Return the (X, Y) coordinate for the center point of the cell that contains the specified text.  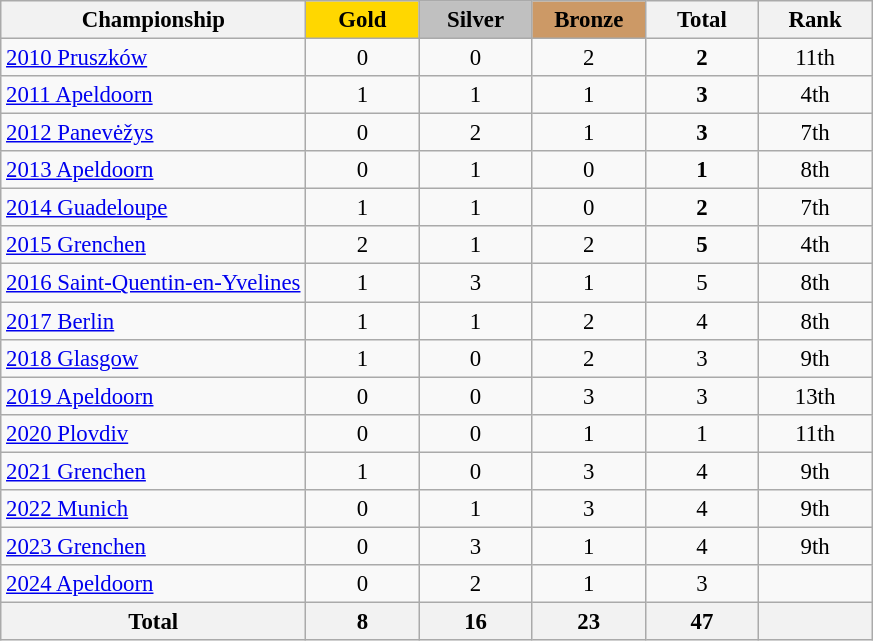
2017 Berlin (154, 321)
Silver (476, 20)
2018 Glasgow (154, 358)
2013 Apeldoorn (154, 170)
23 (588, 621)
2012 Panevėžys (154, 133)
2014 Guadeloupe (154, 208)
2010 Pruszków (154, 58)
16 (476, 621)
8 (362, 621)
2019 Apeldoorn (154, 396)
2011 Apeldoorn (154, 95)
2021 Grenchen (154, 471)
2022 Munich (154, 509)
47 (702, 621)
2023 Grenchen (154, 546)
2020 Plovdiv (154, 433)
Bronze (588, 20)
Rank (816, 20)
13th (816, 396)
2015 Grenchen (154, 245)
Gold (362, 20)
2024 Apeldoorn (154, 584)
2016 Saint-Quentin-en-Yvelines (154, 283)
Championship (154, 20)
